Extract the (x, y) coordinate from the center of the cell holding the provided text.  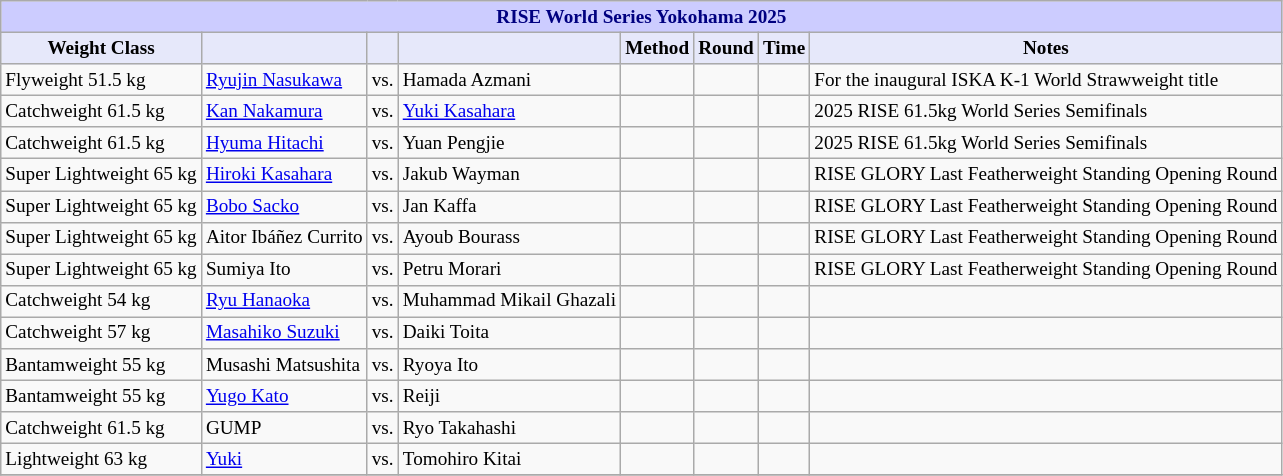
Lightweight 63 kg (102, 460)
Yuki Kasahara (509, 111)
Petru Morari (509, 270)
Ryoya Ito (509, 365)
Notes (1046, 48)
Reiji (509, 396)
Ryujin Nasukawa (284, 80)
Daiki Toita (509, 333)
Ryo Takahashi (509, 428)
Muhammad Mikail Ghazali (509, 301)
Jan Kaffa (509, 206)
Yuki (284, 460)
Ayoub Bourass (509, 238)
Hyuma Hitachi (284, 143)
Hamada Azmani (509, 80)
RISE World Series Yokohama 2025 (642, 17)
GUMP (284, 428)
Kan Nakamura (284, 111)
Bobo Sacko (284, 206)
Ryu Hanaoka (284, 301)
Weight Class (102, 48)
Yuan Pengjie (509, 143)
Sumiya Ito (284, 270)
Catchweight 57 kg (102, 333)
Masahiko Suzuki (284, 333)
Method (658, 48)
Hiroki Kasahara (284, 175)
Musashi Matsushita (284, 365)
Catchweight 54 kg (102, 301)
Yugo Kato (284, 396)
Flyweight 51.5 kg (102, 80)
For the inaugural ISKA K-1 World Strawweight title (1046, 80)
Time (784, 48)
Aitor Ibáñez Currito (284, 238)
Round (726, 48)
Tomohiro Kitai (509, 460)
Jakub Wayman (509, 175)
